Scan for the cell matching the given text and deliver its [X, Y] coordinate at center. 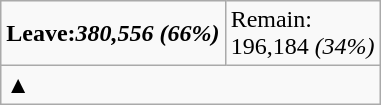
Leave:380,556 (66%) [113, 34]
▲ [190, 85]
Remain:196,184 (34%) [302, 34]
